Return (X, Y) of the center of cell containing provided text 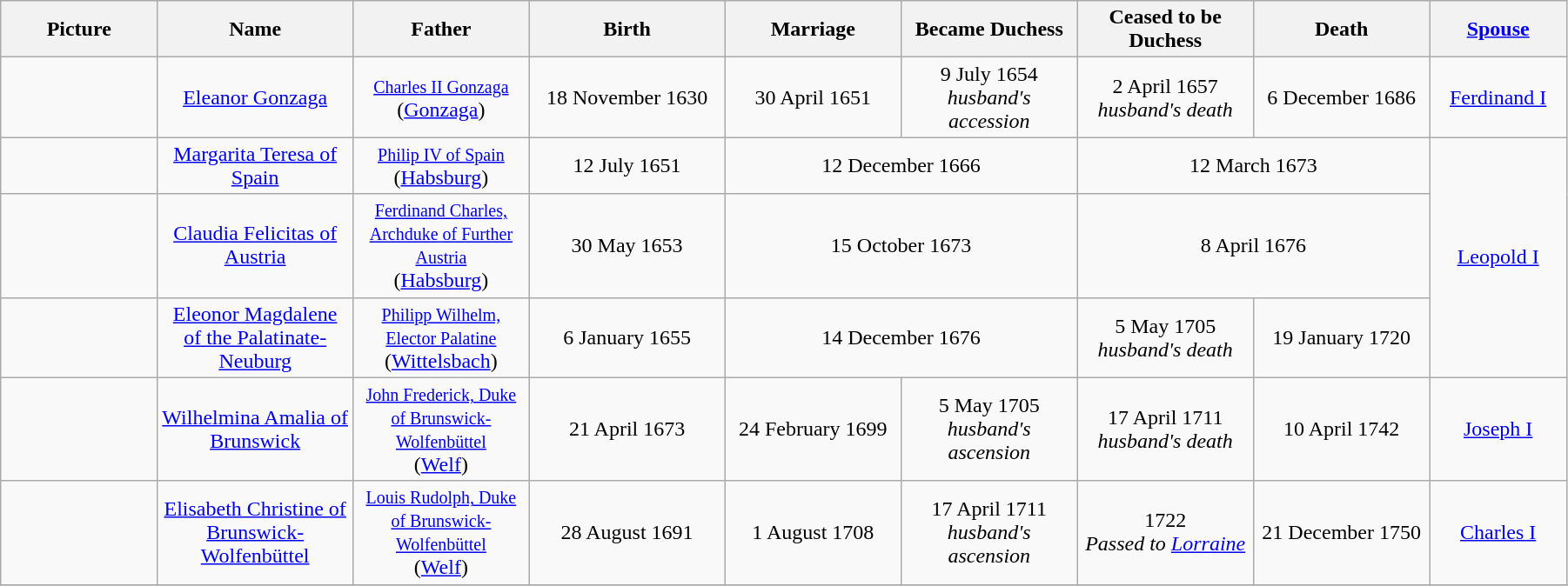
Ferdinand I (1498, 97)
Birth (627, 30)
5 May 1705husband's death (1165, 337)
John Frederick, Duke of Brunswick-Wolfenbüttel(Welf) (441, 430)
Elisabeth Christine of Brunswick-Wolfenbüttel (256, 532)
21 December 1750 (1341, 532)
6 January 1655 (627, 337)
Charles I (1498, 532)
18 November 1630 (627, 97)
Margarita Teresa of Spain (256, 165)
Picture (79, 30)
Father (441, 30)
12 July 1651 (627, 165)
30 April 1651 (813, 97)
Ceased to be Duchess (1165, 30)
5 May 1705husband's ascension (989, 430)
14 December 1676 (901, 337)
Death (1341, 30)
21 April 1673 (627, 430)
Joseph I (1498, 430)
Eleonor Magdalene of the Palatinate-Neuburg (256, 337)
19 January 1720 (1341, 337)
15 October 1673 (901, 245)
Wilhelmina Amalia of Brunswick (256, 430)
Philip IV of Spain(Habsburg) (441, 165)
Marriage (813, 30)
Charles II Gonzaga (Gonzaga) (441, 97)
Ferdinand Charles, Archduke of Further Austria (Habsburg) (441, 245)
1 August 1708 (813, 532)
1722Passed to Lorraine (1165, 532)
8 April 1676 (1253, 245)
12 December 1666 (901, 165)
6 December 1686 (1341, 97)
Leopold I (1498, 257)
9 July 1654husband's accession (989, 97)
28 August 1691 (627, 532)
Eleanor Gonzaga (256, 97)
2 April 1657husband's death (1165, 97)
17 April 1711husband's ascension (989, 532)
Louis Rudolph, Duke of Brunswick-Wolfenbüttel(Welf) (441, 532)
Spouse (1498, 30)
17 April 1711husband's death (1165, 430)
Name (256, 30)
Became Duchess (989, 30)
12 March 1673 (1253, 165)
Philipp Wilhelm, Elector Palatine (Wittelsbach) (441, 337)
30 May 1653 (627, 245)
24 February 1699 (813, 430)
Claudia Felicitas of Austria (256, 245)
10 April 1742 (1341, 430)
